Locate the cell with the specified text and output its [x, y] center coordinate. 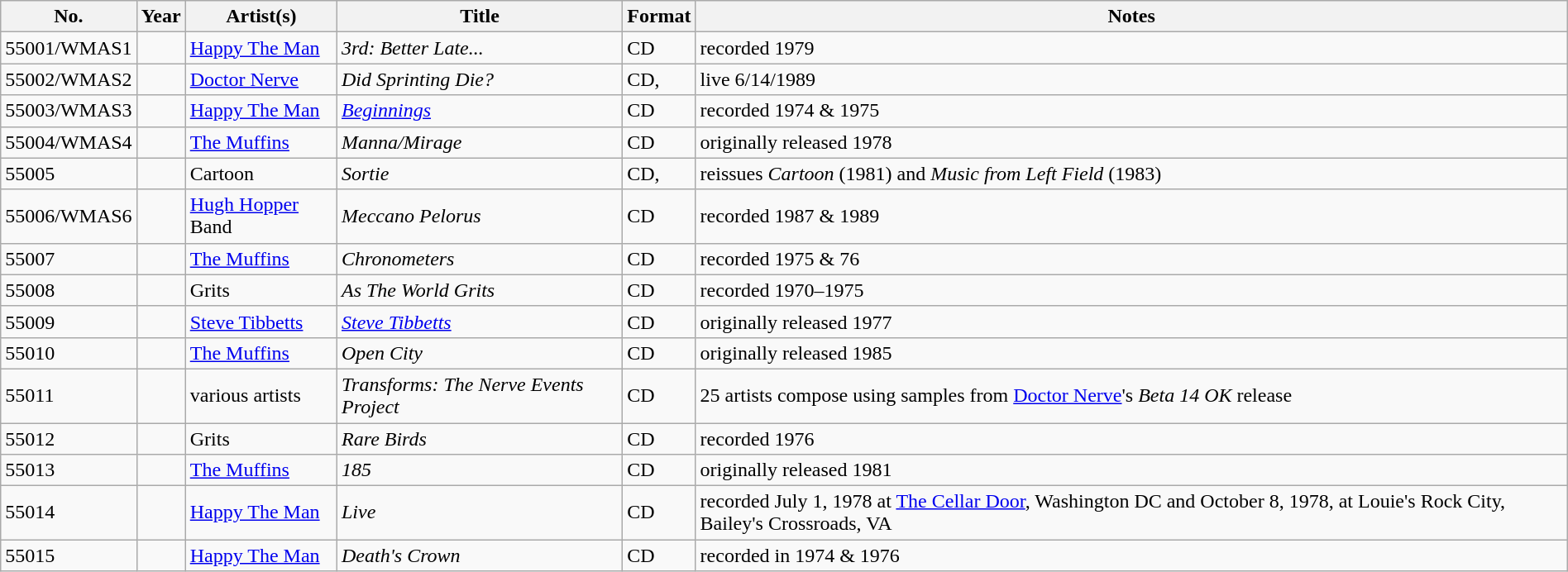
As The World Grits [480, 290]
Meccano Pelorus [480, 217]
Chronometers [480, 259]
originally released 1985 [1131, 353]
Beginnings [480, 111]
55008 [69, 290]
Format [659, 17]
originally released 1981 [1131, 470]
recorded 1970–1975 [1131, 290]
various artists [261, 395]
55004/WMAS4 [69, 142]
55006/WMAS6 [69, 217]
25 artists compose using samples from Doctor Nerve's Beta 14 OK release [1131, 395]
Live [480, 512]
55013 [69, 470]
Did Sprinting Die? [480, 79]
recorded 1987 & 1989 [1131, 217]
55009 [69, 322]
55007 [69, 259]
Year [160, 17]
55014 [69, 512]
55012 [69, 439]
originally released 1978 [1131, 142]
Sortie [480, 174]
recorded in 1974 & 1976 [1131, 555]
reissues Cartoon (1981) and Music from Left Field (1983) [1131, 174]
recorded July 1, 1978 at The Cellar Door, Washington DC and October 8, 1978, at Louie's Rock City, Bailey's Crossroads, VA [1131, 512]
Title [480, 17]
55005 [69, 174]
55010 [69, 353]
originally released 1977 [1131, 322]
Artist(s) [261, 17]
Manna/Mirage [480, 142]
Doctor Nerve [261, 79]
185 [480, 470]
recorded 1979 [1131, 48]
55015 [69, 555]
Notes [1131, 17]
Hugh Hopper Band [261, 217]
55003/WMAS3 [69, 111]
55011 [69, 395]
Rare Birds [480, 439]
Cartoon [261, 174]
Death's Crown [480, 555]
3rd: Better Late... [480, 48]
Open City [480, 353]
55001/WMAS1 [69, 48]
recorded 1976 [1131, 439]
recorded 1975 & 76 [1131, 259]
Transforms: The Nerve Events Project [480, 395]
recorded 1974 & 1975 [1131, 111]
live 6/14/1989 [1131, 79]
No. [69, 17]
55002/WMAS2 [69, 79]
